Determine the [X, Y] coordinate at the center of the cell enclosing the given text.  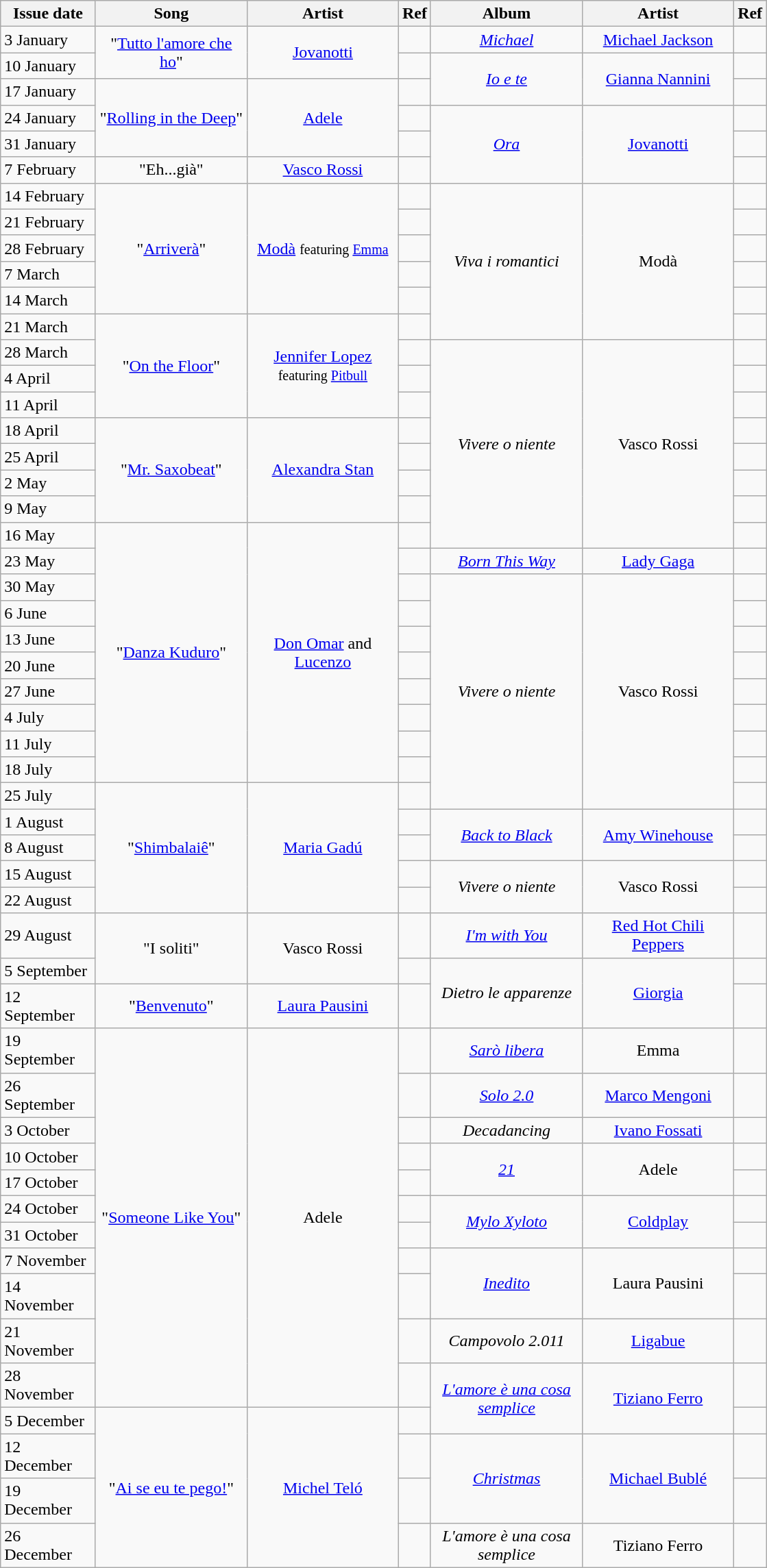
"I soliti" [171, 948]
Jennifer Lopez featuring Pitbull [322, 366]
10 January [48, 66]
Ora [506, 144]
11 April [48, 405]
Back to Black [506, 835]
5 September [48, 971]
17 October [48, 1182]
Modà featuring Emma [322, 248]
Gianna Nannini [658, 79]
Amy Winehouse [658, 835]
"Danza Kuduro" [171, 652]
8 August [48, 848]
12 December [48, 1456]
31 October [48, 1235]
Solo 2.0 [506, 1095]
Christmas [506, 1478]
I'm with You [506, 936]
"Rolling in the Deep" [171, 118]
Maria Gadú [322, 848]
18 July [48, 770]
"On the Floor" [171, 366]
24 October [48, 1208]
Michael [506, 40]
"Eh...già" [171, 170]
4 April [48, 379]
Mylo Xyloto [506, 1221]
Inedito [506, 1284]
Issue date [48, 14]
Viva i romantici [506, 261]
Don Omar and Lucenzo [322, 652]
14 November [48, 1296]
21 March [48, 327]
28 February [48, 248]
Song [171, 14]
Alexandra Stan [322, 470]
Modà [658, 261]
14 March [48, 300]
1 August [48, 822]
9 May [48, 509]
Dietro le apparenze [506, 993]
"Benvenuto" [171, 1006]
Campovolo 2.011 [506, 1341]
15 August [48, 874]
Ivano Fossati [658, 1130]
Giorgia [658, 993]
"Shimbalaiê" [171, 848]
28 November [48, 1385]
4 July [48, 717]
7 February [48, 170]
11 July [48, 743]
"Mr. Saxobeat" [171, 470]
19 September [48, 1051]
"Tutto l'amore che ho" [171, 53]
Album [506, 14]
20 June [48, 665]
22 August [48, 900]
16 May [48, 535]
14 February [48, 196]
25 April [48, 457]
2 May [48, 483]
31 January [48, 144]
Ligabue [658, 1341]
Michael Jackson [658, 40]
6 June [48, 613]
10 October [48, 1156]
28 March [48, 353]
27 June [48, 691]
Io e te [506, 79]
21 [506, 1169]
Red Hot Chili Peppers [658, 936]
Lady Gaga [658, 561]
7 March [48, 274]
Emma [658, 1051]
5 December [48, 1421]
23 May [48, 561]
"Ai se eu te pego!" [171, 1488]
13 June [48, 639]
24 January [48, 118]
18 April [48, 431]
Michel Teló [322, 1488]
Decadancing [506, 1130]
30 May [48, 587]
3 January [48, 40]
Marco Mengoni [658, 1095]
"Someone Like You" [171, 1218]
12 September [48, 1006]
29 August [48, 936]
"Arriverà" [171, 248]
17 January [48, 92]
21 November [48, 1341]
Michael Bublé [658, 1478]
25 July [48, 796]
19 December [48, 1500]
26 September [48, 1095]
Sarò libera [506, 1051]
3 October [48, 1130]
7 November [48, 1261]
Born This Way [506, 561]
26 December [48, 1545]
21 February [48, 222]
Coldplay [658, 1221]
